Determine the (x, y) coordinate at the center of the cell enclosing the given text.  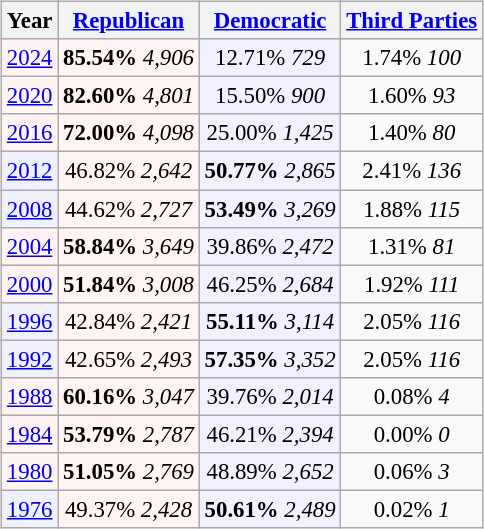
46.21% 2,394 (270, 434)
2008 (30, 209)
60.16% 3,047 (129, 396)
50.61% 2,489 (270, 509)
Democratic (270, 21)
0.00% 0 (412, 434)
1.40% 80 (412, 133)
0.02% 1 (412, 509)
2024 (30, 58)
42.84% 2,421 (129, 321)
1992 (30, 359)
0.06% 3 (412, 472)
49.37% 2,428 (129, 509)
46.82% 2,642 (129, 171)
2012 (30, 171)
1.31% 81 (412, 246)
1980 (30, 472)
1.74% 100 (412, 58)
25.00% 1,425 (270, 133)
Third Parties (412, 21)
55.11% 3,114 (270, 321)
85.54% 4,906 (129, 58)
1984 (30, 434)
82.60% 4,801 (129, 96)
51.84% 3,008 (129, 284)
1976 (30, 509)
Republican (129, 21)
57.35% 3,352 (270, 359)
2016 (30, 133)
44.62% 2,727 (129, 209)
2004 (30, 246)
2020 (30, 96)
72.00% 4,098 (129, 133)
39.76% 2,014 (270, 396)
2.41% 136 (412, 171)
58.84% 3,649 (129, 246)
1.88% 115 (412, 209)
12.71% 729 (270, 58)
15.50% 900 (270, 96)
1.60% 93 (412, 96)
50.77% 2,865 (270, 171)
51.05% 2,769 (129, 472)
48.89% 2,652 (270, 472)
42.65% 2,493 (129, 359)
Year (30, 21)
0.08% 4 (412, 396)
1996 (30, 321)
1988 (30, 396)
1.92% 111 (412, 284)
46.25% 2,684 (270, 284)
53.79% 2,787 (129, 434)
39.86% 2,472 (270, 246)
2000 (30, 284)
53.49% 3,269 (270, 209)
